Provide the (x, y) coordinate of the cell's center where the given text is located.  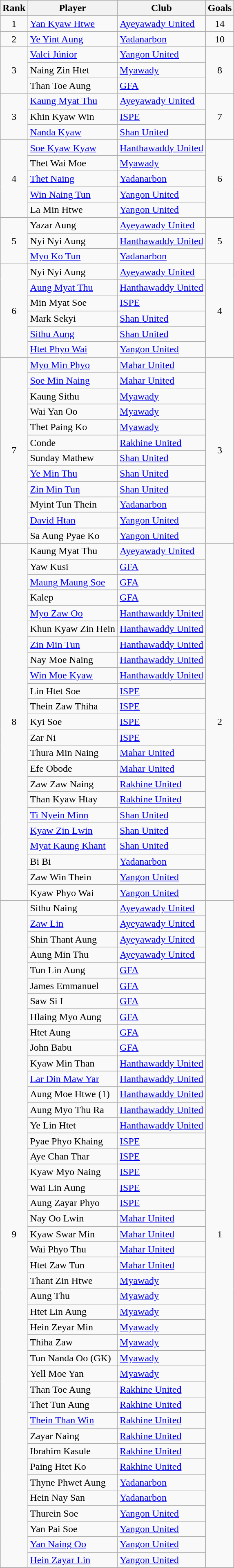
Shin Thant Aung (73, 939)
Club (162, 8)
Thet Naing (73, 179)
Thiha Zaw (73, 1343)
Myint Tun Thein (73, 505)
Hein Zayar Lin (73, 1560)
Sithu Aung (73, 334)
Lin Htet Soe (73, 691)
Paing Htet Ko (73, 1467)
Zayar Naing (73, 1435)
Thura Min Naing (73, 753)
Htet Zaw Tun (73, 1265)
David Htan (73, 520)
Aung Myat Thu (73, 287)
Htet Lin Aung (73, 1312)
Aung Zayar Phyo (73, 1203)
Thyne Phwet Aung (73, 1482)
Zaw Zaw Naing (73, 784)
Ye Lin Htet (73, 1125)
Aung Min Thu (73, 955)
9 (14, 1234)
Sunday Mathew (73, 458)
Soe Kyaw Kyaw (73, 148)
Wai Lin Aung (73, 1188)
Conde (73, 442)
Efe Obode (73, 769)
Bi Bi (73, 861)
Player (73, 8)
Thet Tun Aung (73, 1405)
Win Moe Kyaw (73, 675)
Myo Zaw Oo (73, 613)
Kyaw Myo Naing (73, 1172)
Hlaing Myo Aung (73, 1017)
Zaw Lin (73, 923)
Hein Nay San (73, 1498)
Min Myat Soe (73, 303)
La Min Htwe (73, 210)
Valci Júnior (73, 55)
Zaw Win Thein (73, 877)
Nanda Kyaw (73, 132)
Ye Yint Aung (73, 39)
Aye Chan Thar (73, 1156)
Kyaw Phyo Wai (73, 892)
Nay Moe Naing (73, 660)
James Emmanuel (73, 986)
Saw Si I (73, 1001)
Aung Thu (73, 1296)
Yan Pai Soe (73, 1529)
Goals (220, 8)
Sithu Naing (73, 908)
Kyi Soe (73, 722)
Kyaw Swar Min (73, 1234)
Naing Zin Htet (73, 70)
Mark Sekyi (73, 318)
Myat Kaung Khant (73, 846)
Ye Min Thu (73, 474)
Than Kyaw Htay (73, 799)
Sa Aung Pyae Ko (73, 536)
Rank (14, 8)
Khin Kyaw Win (73, 117)
Aung Moe Htwe (1) (73, 1094)
Yaw Kusi (73, 567)
Ibrahim Kasule (73, 1451)
Myo Ko Tun (73, 256)
Nay Oo Lwin (73, 1219)
Myo Min Phyo (73, 365)
Thein Zaw Thiha (73, 707)
Tun Nanda Oo (GK) (73, 1358)
14 (220, 24)
Yan Naing Oo (73, 1544)
Tun Lin Aung (73, 970)
Thet Paing Ko (73, 427)
Thein Than Win (73, 1420)
John Babu (73, 1048)
Kyaw Min Than (73, 1063)
Ti Nyein Minn (73, 815)
Kaung Sithu (73, 396)
Htet Phyo Wai (73, 349)
Soe Min Naing (73, 380)
Wai Yan Oo (73, 411)
Lar Din Maw Yar (73, 1079)
Khun Kyaw Zin Hein (73, 629)
Zar Ni (73, 738)
Thant Zin Htwe (73, 1281)
Yell Moe Yan (73, 1374)
Aung Myo Thu Ra (73, 1110)
Kalep (73, 598)
Hein Zeyar Min (73, 1327)
Thet Wai Moe (73, 163)
Thurein Soe (73, 1513)
Win Naing Tun (73, 194)
Pyae Phyo Khaing (73, 1141)
10 (220, 39)
Wai Phyo Thu (73, 1250)
Yazar Aung (73, 225)
Maung Maung Soe (73, 582)
Yan Kyaw Htwe (73, 24)
Htet Aung (73, 1032)
Kyaw Zin Lwin (73, 830)
